Pinpoint the cell where the given text exists, returning its [X, Y] midpoint coordinate. 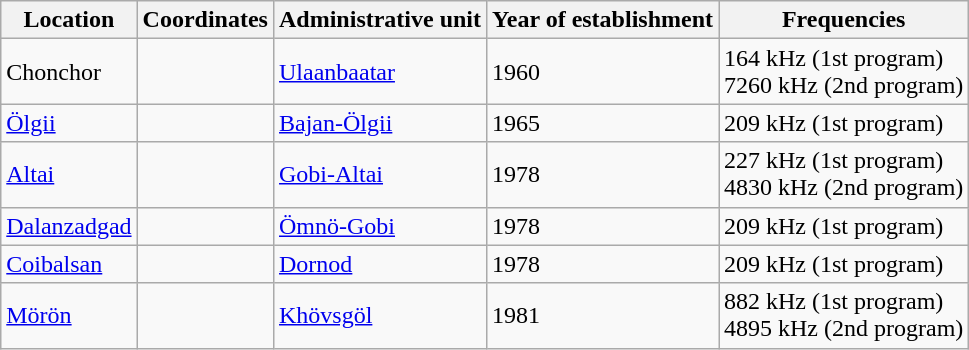
Frequencies [843, 20]
227 kHz (1st program)4830 kHz (2nd program) [843, 174]
Administrative unit [380, 20]
Coordinates [205, 20]
Ömnö-Gobi [380, 226]
Mörön [69, 316]
Ölgii [69, 123]
Gobi-Altai [380, 174]
1965 [603, 123]
Bajan-Ölgii [380, 123]
1960 [603, 72]
1981 [603, 316]
Dalanzadgad [69, 226]
882 kHz (1st program)4895 kHz (2nd program) [843, 316]
Dornod [380, 264]
Chonchor [69, 72]
Khövsgöl [380, 316]
Location [69, 20]
Ulaanbaatar [380, 72]
Coibalsan [69, 264]
Altai [69, 174]
164 kHz (1st program)7260 kHz (2nd program) [843, 72]
Year of establishment [603, 20]
